Find where the given text appears and provide that cell's center as (X, Y) coordinate. 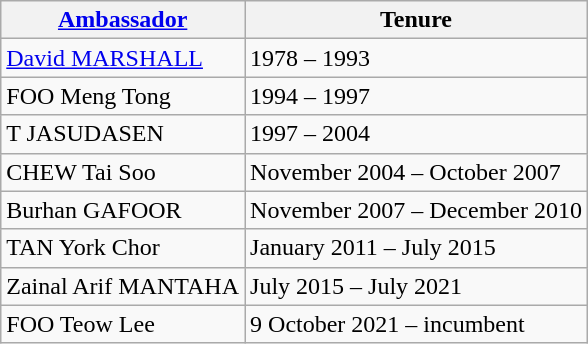
FOO Meng Tong (123, 96)
TAN York Chor (123, 248)
January 2011 – July 2015 (416, 248)
9 October 2021 – incumbent (416, 324)
Burhan GAFOOR (123, 210)
Tenure (416, 20)
David MARSHALL (123, 58)
November 2004 – October 2007 (416, 172)
1994 – 1997 (416, 96)
Ambassador (123, 20)
Zainal Arif MANTAHA (123, 286)
July 2015 – July 2021 (416, 286)
November 2007 – December 2010 (416, 210)
1978 – 1993 (416, 58)
FOO Teow Lee (123, 324)
T JASUDASEN (123, 134)
1997 – 2004 (416, 134)
CHEW Tai Soo (123, 172)
